From the cell containing the given text, extract its center point as (x, y) coordinate. 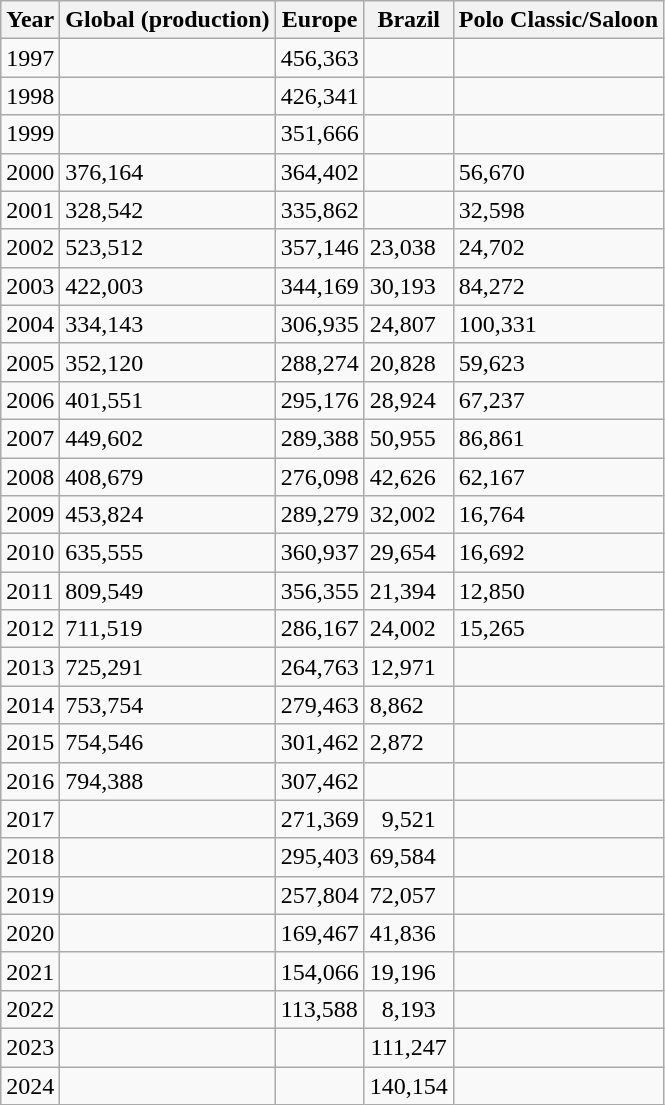
62,167 (558, 477)
352,120 (168, 362)
169,467 (320, 933)
753,754 (168, 705)
2016 (30, 781)
69,584 (408, 857)
8,193 (408, 1009)
711,519 (168, 629)
67,237 (558, 400)
24,002 (408, 629)
351,666 (320, 134)
2003 (30, 286)
422,003 (168, 286)
2020 (30, 933)
401,551 (168, 400)
154,066 (320, 971)
276,098 (320, 477)
9,521 (408, 819)
364,402 (320, 172)
59,623 (558, 362)
8,862 (408, 705)
257,804 (320, 895)
84,272 (558, 286)
41,836 (408, 933)
301,462 (320, 743)
2002 (30, 248)
15,265 (558, 629)
1998 (30, 96)
360,937 (320, 553)
50,955 (408, 438)
16,764 (558, 515)
72,057 (408, 895)
24,807 (408, 324)
23,038 (408, 248)
2000 (30, 172)
2015 (30, 743)
307,462 (320, 781)
2021 (30, 971)
20,828 (408, 362)
Polo Classic/Saloon (558, 20)
12,971 (408, 667)
357,146 (320, 248)
344,169 (320, 286)
Europe (320, 20)
32,002 (408, 515)
16,692 (558, 553)
32,598 (558, 210)
376,164 (168, 172)
449,602 (168, 438)
42,626 (408, 477)
2009 (30, 515)
2004 (30, 324)
2013 (30, 667)
335,862 (320, 210)
2,872 (408, 743)
334,143 (168, 324)
295,176 (320, 400)
111,247 (408, 1047)
295,403 (320, 857)
289,388 (320, 438)
2014 (30, 705)
2018 (30, 857)
24,702 (558, 248)
2007 (30, 438)
Year (30, 20)
19,196 (408, 971)
2005 (30, 362)
754,546 (168, 743)
56,670 (558, 172)
426,341 (320, 96)
794,388 (168, 781)
2019 (30, 895)
523,512 (168, 248)
100,331 (558, 324)
1999 (30, 134)
140,154 (408, 1085)
635,555 (168, 553)
453,824 (168, 515)
356,355 (320, 591)
2023 (30, 1047)
2008 (30, 477)
28,924 (408, 400)
1997 (30, 58)
328,542 (168, 210)
30,193 (408, 286)
21,394 (408, 591)
288,274 (320, 362)
264,763 (320, 667)
809,549 (168, 591)
12,850 (558, 591)
2022 (30, 1009)
113,588 (320, 1009)
289,279 (320, 515)
271,369 (320, 819)
725,291 (168, 667)
2017 (30, 819)
Brazil (408, 20)
286,167 (320, 629)
2024 (30, 1085)
2012 (30, 629)
279,463 (320, 705)
29,654 (408, 553)
2011 (30, 591)
Global (production) (168, 20)
2001 (30, 210)
408,679 (168, 477)
456,363 (320, 58)
2010 (30, 553)
306,935 (320, 324)
2006 (30, 400)
86,861 (558, 438)
